Extract the [X, Y] coordinate from the center of the cell holding the provided text.  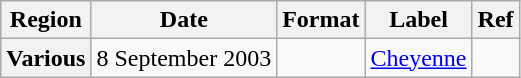
Region [46, 20]
8 September 2003 [184, 58]
Date [184, 20]
Ref [496, 20]
Cheyenne [418, 58]
Various [46, 58]
Label [418, 20]
Format [321, 20]
